Determine the (x, y) coordinate at the center of the cell enclosing the given text.  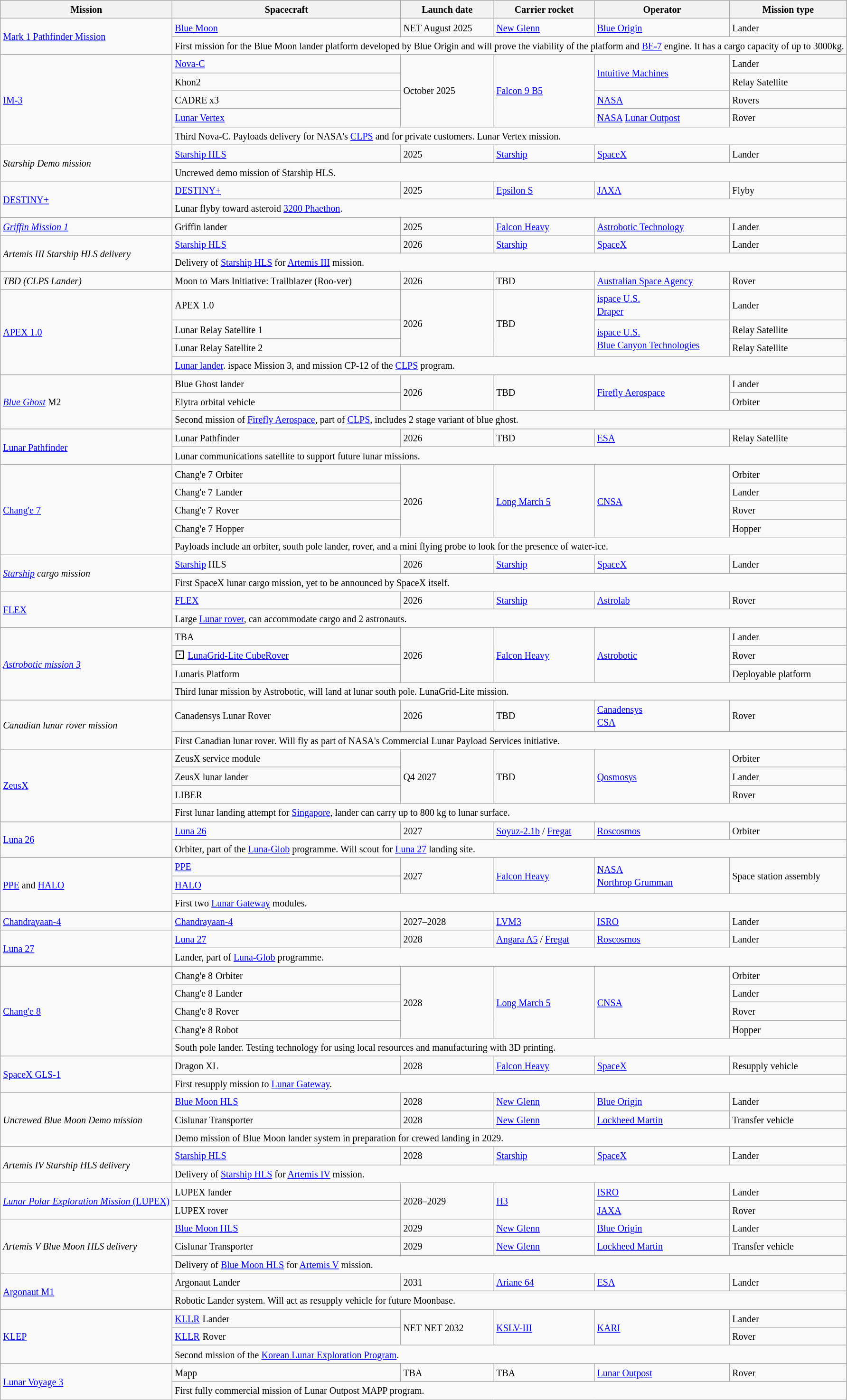
First Canadian lunar rover. Will fly as part of NASA's Commercial Lunar Payload Services initiative. (509, 740)
Khon2 (287, 82)
Lunar Voyage 3 (86, 1381)
HALO (287, 885)
First two Lunar Gateway modules. (509, 903)
Lunar Relay Satellite 2 (287, 347)
Starship cargo mission (86, 573)
Resupply vehicle (788, 1065)
Artemis IV Starship HLS delivery (86, 1165)
ZeusX (86, 785)
PPE (287, 867)
ZeusX lunar lander (287, 776)
NASANorthrop Grumman (662, 876)
Canadian lunar rover mission (86, 725)
Ariane 64 (544, 1282)
Chang'e 8 Rover (287, 1011)
Falcon 9 B5 (544, 91)
KSLV-III (544, 1327)
Blue Moon (287, 28)
Second mission of the Korean Lunar Exploration Program. (509, 1354)
KLEP (86, 1336)
South pole lander. Testing technology for using local resources and manufacturing with 3D printing. (509, 1047)
Uncrewed Blue Moon Demo mission (86, 1120)
Lunar Outpost (662, 1372)
PPE and HALO (86, 885)
LUPEX lander (287, 1192)
ispace U.S. Draper (662, 305)
Chang'e 7 Lander (287, 492)
Chang'e 8 Robot (287, 1029)
Starship Demo mission (86, 163)
IM-3 (86, 100)
Demo mission of Blue Moon lander system in preparation for crewed landing in 2029. (509, 1138)
Chang'e 8 Lander (287, 993)
KARI (662, 1327)
Mapp (287, 1372)
Griffin Mission 1 (86, 226)
2028–2029 (447, 1201)
Epsilon S (544, 190)
First SpaceX lunar cargo mission, yet to be announced by SpaceX itself. (509, 582)
Canadensys Lunar Rover (287, 716)
Robotic Lander system. Will act as resupply vehicle for future Moonbase. (509, 1300)
Firefly Aerospace (662, 392)
Argonaut M1 (86, 1291)
NASA Lunar Outpost (662, 118)
2027–2028 (447, 921)
Mission (86, 9)
Lunar flyby toward asteroid 3200 Phaethon. (509, 208)
NET August 2025 (447, 28)
Large Lunar rover, can accommodate cargo and 2 astronauts. (509, 618)
CADRE x3 (287, 100)
Q4 2027 (447, 776)
Payloads include an orbiter, south pole lander, rover, and a mini flying probe to look for the presence of water-ice. (509, 546)
Lunar Polar Exploration Mission (LUPEX) (86, 1201)
Lunar Relay Satellite 1 (287, 329)
October 2025 (447, 91)
First resupply mission to Lunar Gateway. (509, 1083)
Space station assembly (788, 876)
Canadensys CSA (662, 716)
Launch date (447, 9)
Lunar communications satellite to support future lunar missions. (509, 456)
KLLR Rover (287, 1336)
Chang'e 7 Rover (287, 510)
Artemis III Starship HLS delivery (86, 253)
Spacecraft (287, 9)
Angara A5 / Fregat (544, 939)
LUPEX rover (287, 1210)
Elytra orbital vehicle (287, 401)
Third lunar mission by Astrobotic, will land at lunar south pole. LunaGrid-Lite mission. (509, 691)
SpaceX GLS-1 (86, 1074)
TBD (CLPS Lander) (86, 280)
Blue Ghost lander (287, 383)
Australian Space Agency (662, 280)
Delivery of Blue Moon HLS for Artemis V mission. (509, 1264)
Deployable platform (788, 673)
Lunar lander. ispace Mission 3, and mission CP-12 of the CLPS program. (509, 365)
Moon to Mars Initiative: Trailblazer (Roo-ver) (287, 280)
Third Nova-C. Payloads delivery for NASA's CLPS and for private customers. Lunar Vertex mission. (509, 136)
Mission type (788, 9)
Lander, part of Luna-Glob programme. (509, 957)
LVM3 (544, 921)
Blue Ghost M2 (86, 401)
Intuitive Machines (662, 73)
Chang'e 8 (86, 1011)
Chang'e 8 Orbiter (287, 975)
Griffin lander (287, 226)
Astrobotic (662, 655)
Chang'e 7 Hopper (287, 528)
ispace U.S. Blue Canyon Technologies (662, 338)
Orbiter, part of the Luna-Glob programme. Will scout for Luna 27 landing site. (509, 849)
Uncrewed demo mission of Starship HLS. (509, 172)
Astrolab (662, 600)
NASA (662, 100)
Soyuz-2.1b / Fregat (544, 831)
ZeusX service module (287, 758)
2031 (447, 1282)
NET NET 2032 (447, 1327)
Chang'e 7 (86, 510)
KLLR Lander (287, 1318)
First lunar landing attempt for Singapore, lander can carry up to 800 kg to lunar surface. (509, 812)
Operator (662, 9)
Astrobotic mission 3 (86, 664)
Second mission of Firefly Aerospace, part of CLPS, includes 2 stage variant of blue ghost. (509, 420)
Lunaris Platform (287, 673)
LIBER (287, 794)
Lunar Vertex (287, 118)
Artemis V Blue Moon HLS delivery (86, 1246)
Qosmosys (662, 776)
Nova-C (287, 64)
⚀ LunaGrid-Lite CubeRover (287, 655)
Carrier rocket (544, 9)
Chang'e 7 Orbiter (287, 474)
Astrobotic Technology (662, 226)
Mark 1 Pathfinder Mission (86, 37)
Delivery of Starship HLS for Artemis IV mission. (509, 1174)
Argonaut Lander (287, 1282)
Flyby (788, 190)
Dragon XL (287, 1065)
Delivery of Starship HLS for Artemis III mission. (509, 262)
Rovers (788, 100)
H3 (544, 1201)
First fully commercial mission of Lunar Outpost MAPP program. (509, 1391)
